Detect which cell encompasses the target text, then output its [x, y] center coordinate. 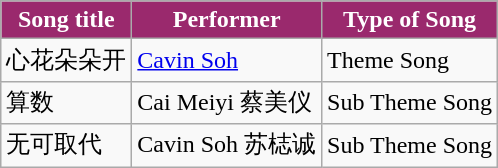
无可取代 [66, 146]
Cavin Soh 苏梽诚 [227, 146]
Performer [227, 20]
Song title [66, 20]
Cai Meiyi 蔡美仪 [227, 102]
Type of Song [410, 20]
Cavin Soh [227, 60]
心花朵朵开 [66, 60]
算数 [66, 102]
Theme Song [410, 60]
